Capture the cell that displays the provided text and extract its (X, Y) central coordinate. 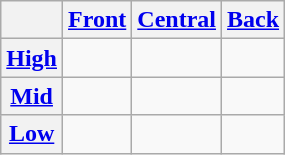
Front (98, 20)
High (32, 58)
Central (177, 20)
Low (32, 134)
Back (254, 20)
Mid (32, 96)
